Determine the [x, y] coordinate at the center of the cell enclosing the given text.  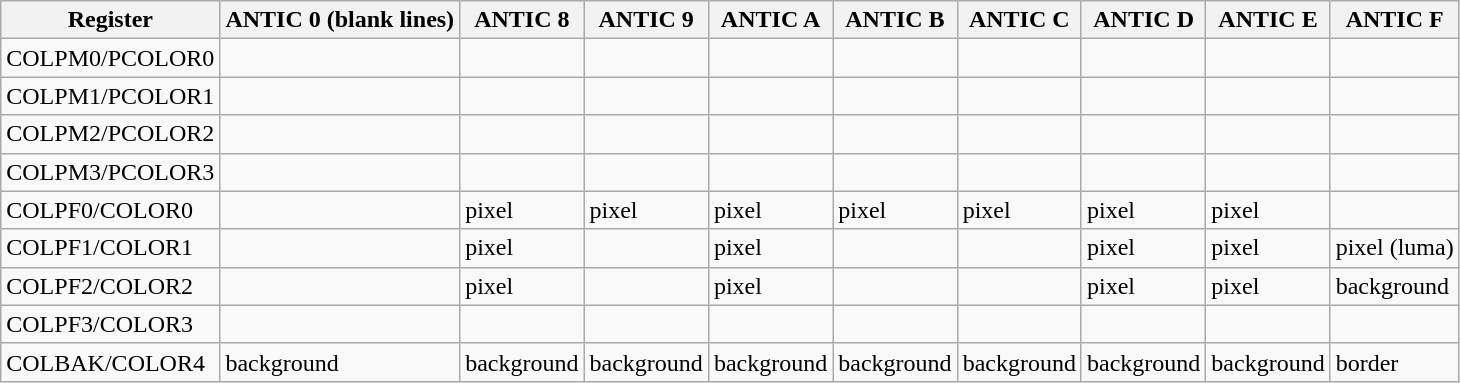
pixel (luma) [1394, 248]
ANTIC 0 (blank lines) [340, 20]
COLPM2/PCOLOR2 [110, 134]
COLPF2/COLOR2 [110, 286]
ANTIC 8 [522, 20]
COLPM3/PCOLOR3 [110, 172]
ANTIC B [895, 20]
ANTIC E [1268, 20]
COLPM0/PCOLOR0 [110, 58]
border [1394, 362]
COLBAK/COLOR4 [110, 362]
ANTIC F [1394, 20]
COLPM1/PCOLOR1 [110, 96]
ANTIC A [770, 20]
COLPF1/COLOR1 [110, 248]
COLPF3/COLOR3 [110, 324]
ANTIC C [1019, 20]
COLPF0/COLOR0 [110, 210]
ANTIC 9 [646, 20]
Register [110, 20]
ANTIC D [1143, 20]
